Find where the given text appears and provide that cell's center as [X, Y] coordinate. 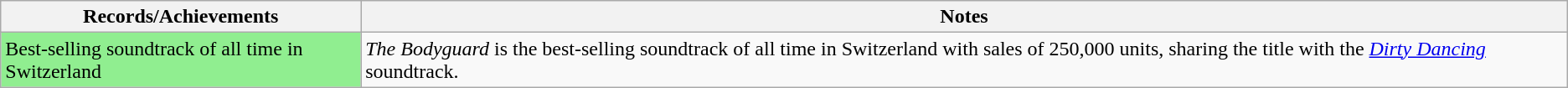
Notes [965, 17]
Records/Achievements [181, 17]
Best-selling soundtrack of all time in Switzerland [181, 60]
